Detect which cell encompasses the target text, then output its [x, y] center coordinate. 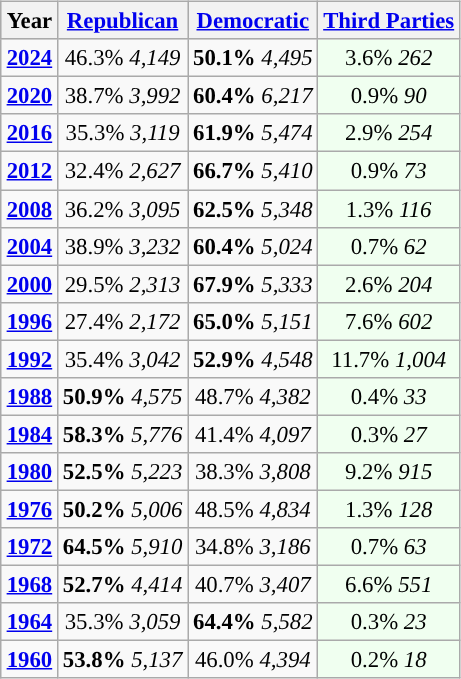
6.6% 551 [389, 584]
60.4% 5,024 [253, 246]
2008 [29, 209]
1984 [29, 434]
2016 [29, 133]
67.9% 5,333 [253, 284]
53.8% 5,137 [122, 660]
2020 [29, 96]
50.1% 4,495 [253, 58]
29.5% 2,313 [122, 284]
1.3% 128 [389, 509]
Republican [122, 21]
Year [29, 21]
60.4% 6,217 [253, 96]
1960 [29, 660]
0.9% 90 [389, 96]
1988 [29, 396]
3.6% 262 [389, 58]
48.5% 4,834 [253, 509]
1996 [29, 321]
1964 [29, 622]
0.9% 73 [389, 171]
35.3% 3,119 [122, 133]
1968 [29, 584]
52.5% 5,223 [122, 472]
1992 [29, 359]
64.4% 5,582 [253, 622]
2012 [29, 171]
2024 [29, 58]
48.7% 4,382 [253, 396]
46.3% 4,149 [122, 58]
1976 [29, 509]
40.7% 3,407 [253, 584]
7.6% 602 [389, 321]
11.7% 1,004 [389, 359]
34.8% 3,186 [253, 547]
0.7% 63 [389, 547]
41.4% 4,097 [253, 434]
65.0% 5,151 [253, 321]
2000 [29, 284]
38.7% 3,992 [122, 96]
1.3% 116 [389, 209]
46.0% 4,394 [253, 660]
58.3% 5,776 [122, 434]
0.3% 27 [389, 434]
32.4% 2,627 [122, 171]
0.7% 62 [389, 246]
36.2% 3,095 [122, 209]
2.9% 254 [389, 133]
38.9% 3,232 [122, 246]
66.7% 5,410 [253, 171]
35.3% 3,059 [122, 622]
0.4% 33 [389, 396]
50.2% 5,006 [122, 509]
52.9% 4,548 [253, 359]
Democratic [253, 21]
1980 [29, 472]
1972 [29, 547]
38.3% 3,808 [253, 472]
2004 [29, 246]
9.2% 915 [389, 472]
2.6% 204 [389, 284]
62.5% 5,348 [253, 209]
52.7% 4,414 [122, 584]
Third Parties [389, 21]
64.5% 5,910 [122, 547]
35.4% 3,042 [122, 359]
27.4% 2,172 [122, 321]
0.2% 18 [389, 660]
50.9% 4,575 [122, 396]
61.9% 5,474 [253, 133]
0.3% 23 [389, 622]
